Scan for the cell matching the given text and deliver its [x, y] coordinate at center. 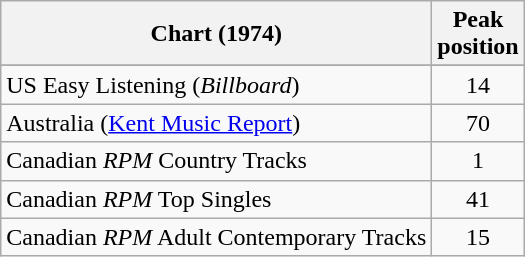
70 [478, 123]
Canadian RPM Country Tracks [216, 161]
15 [478, 237]
Canadian RPM Adult Contemporary Tracks [216, 237]
14 [478, 85]
Canadian RPM Top Singles [216, 199]
Chart (1974) [216, 34]
Australia (Kent Music Report) [216, 123]
Peakposition [478, 34]
41 [478, 199]
1 [478, 161]
US Easy Listening (Billboard) [216, 85]
